Identify which cell holds the provided text, then report its (x, y) central coordinate. 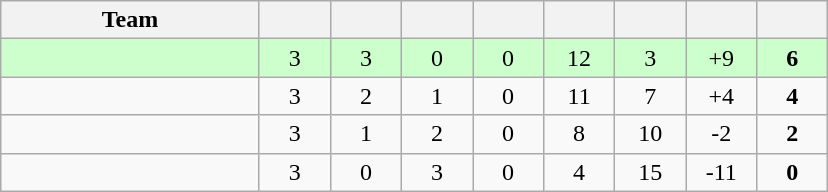
11 (580, 96)
7 (650, 96)
12 (580, 58)
-11 (722, 172)
10 (650, 134)
15 (650, 172)
-2 (722, 134)
+4 (722, 96)
8 (580, 134)
Team (130, 20)
+9 (722, 58)
6 (792, 58)
